Capture the cell that displays the provided text and extract its [x, y] central coordinate. 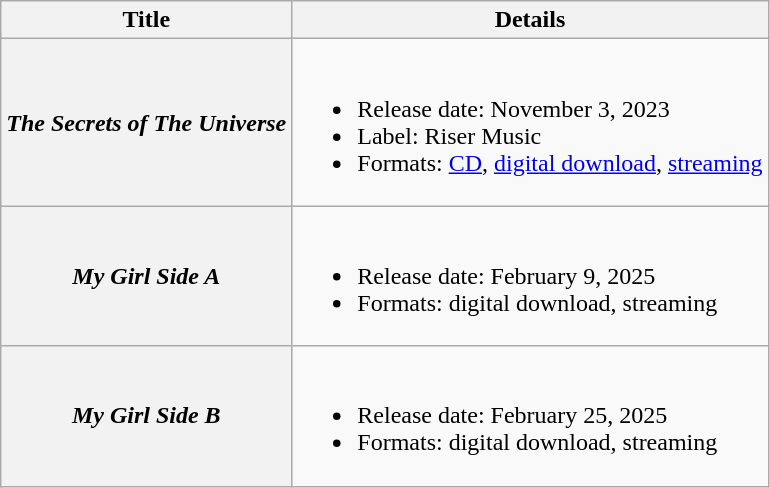
The Secrets of The Universe [146, 122]
Title [146, 20]
Release date: February 25, 2025Formats: digital download, streaming [530, 416]
Release date: February 9, 2025Formats: digital download, streaming [530, 276]
My Girl Side A [146, 276]
Details [530, 20]
Release date: November 3, 2023Label: Riser MusicFormats: CD, digital download, streaming [530, 122]
My Girl Side B [146, 416]
